Pinpoint the cell where the given text exists, returning its (x, y) midpoint coordinate. 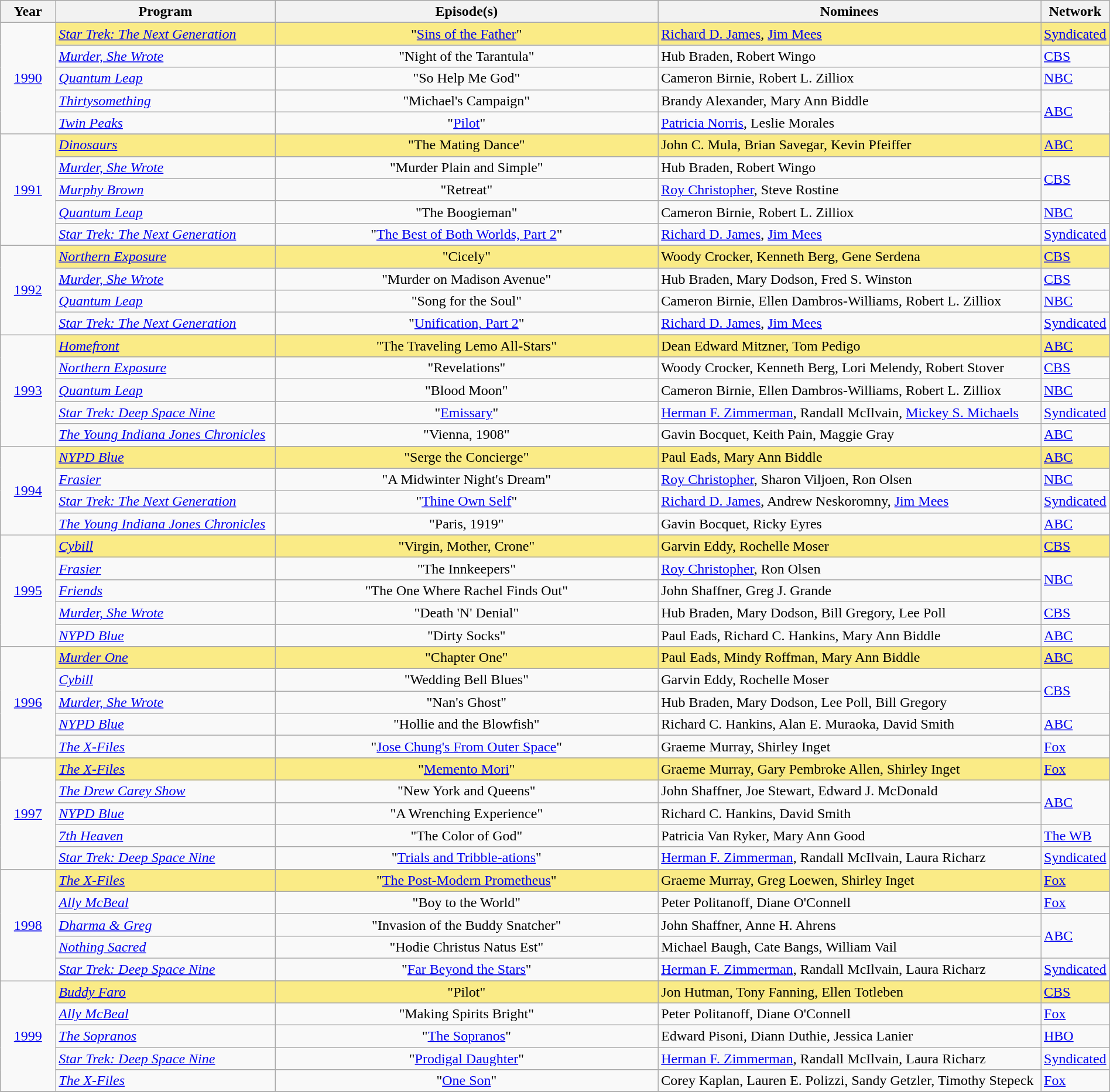
"Song for the Soul" (467, 301)
"Wedding Bell Blues" (467, 680)
Hub Braden, Mary Dodson, Bill Gregory, Lee Poll (849, 613)
1995 (28, 590)
"Michael's Campaign" (467, 101)
John C. Mula, Brian Savegar, Kevin Pfeiffer (849, 145)
1991 (28, 190)
The Drew Carey Show (165, 791)
Murder One (165, 658)
Corey Kaplan, Lauren E. Polizzi, Sandy Getzler, Timothy Stepeck (849, 1081)
"The Sopranos" (467, 1036)
Woody Crocker, Kenneth Berg, Gene Serdena (849, 256)
"Cicely" (467, 256)
"A Wrenching Experience" (467, 813)
Richard C. Hankins, David Smith (849, 813)
Nominees (849, 12)
"Murder on Madison Avenue" (467, 279)
1994 (28, 490)
"The Post-Modern Prometheus" (467, 880)
"Paris, 1919" (467, 524)
Woody Crocker, Kenneth Berg, Lori Melendy, Robert Stover (849, 368)
"A Midwinter Night's Dream" (467, 479)
"Emissary" (467, 413)
"Hollie and the Blowfish" (467, 724)
Michael Baugh, Cate Bangs, William Vail (849, 947)
1998 (28, 925)
"The Best of Both Worlds, Part 2" (467, 234)
"Chapter One" (467, 658)
"Hodie Christus Natus Est" (467, 947)
HBO (1075, 1036)
"So Help Me God" (467, 78)
"Trials and Tribble-ations" (467, 858)
John Shaffner, Joe Stewart, Edward J. McDonald (849, 791)
Roy Christopher, Sharon Viljoen, Ron Olsen (849, 479)
Year (28, 12)
1999 (28, 1036)
"The Traveling Lemo All-Stars" (467, 346)
"Far Beyond the Stars" (467, 969)
"Vienna, 1908" (467, 435)
Hub Braden, Mary Dodson, Fred S. Winston (849, 279)
1990 (28, 78)
1997 (28, 813)
Paul Eads, Mary Ann Biddle (849, 457)
"Dirty Socks" (467, 635)
Paul Eads, Mindy Roffman, Mary Ann Biddle (849, 658)
"Blood Moon" (467, 390)
The Sopranos (165, 1036)
Graeme Murray, Gary Pembroke Allen, Shirley Inget (849, 769)
"The Boogieman" (467, 212)
"Sins of the Father" (467, 34)
"Unification, Part 2" (467, 324)
Jon Hutman, Tony Fanning, Ellen Totleben (849, 992)
Roy Christopher, Steve Rostine (849, 190)
Dharma & Greg (165, 925)
"New York and Queens" (467, 791)
Dean Edward Mitzner, Tom Pedigo (849, 346)
Episode(s) (467, 12)
Dinosaurs (165, 145)
John Shaffner, Greg J. Grande (849, 590)
"Memento Mori" (467, 769)
Patricia Van Ryker, Mary Ann Good (849, 836)
"Night of the Tarantula" (467, 56)
"Revelations" (467, 368)
Edward Pisoni, Diann Duthie, Jessica Lanier (849, 1036)
Hub Braden, Mary Dodson, Lee Poll, Bill Gregory (849, 702)
"Virgin, Mother, Crone" (467, 546)
Program (165, 12)
"Jose Chung's From Outer Space" (467, 747)
"Death 'N' Denial" (467, 613)
"Making Spirits Bright" (467, 1014)
"Nan's Ghost" (467, 702)
"The One Where Rachel Finds Out" (467, 590)
Richard C. Hankins, Alan E. Muraoka, David Smith (849, 724)
The WB (1075, 836)
Gavin Bocquet, Keith Pain, Maggie Gray (849, 435)
Graeme Murray, Greg Loewen, Shirley Inget (849, 880)
Paul Eads, Richard C. Hankins, Mary Ann Biddle (849, 635)
7th Heaven (165, 836)
"Invasion of the Buddy Snatcher" (467, 925)
"Murder Plain and Simple" (467, 167)
Patricia Norris, Leslie Morales (849, 123)
Network (1075, 12)
Murphy Brown (165, 190)
Brandy Alexander, Mary Ann Biddle (849, 101)
"The Innkeepers" (467, 568)
"One Son" (467, 1081)
Herman F. Zimmerman, Randall McIlvain, Mickey S. Michaels (849, 413)
"Serge the Concierge" (467, 457)
1992 (28, 290)
Thirtysomething (165, 101)
"Prodigal Daughter" (467, 1059)
Friends (165, 590)
Richard D. James, Andrew Neskoromny, Jim Mees (849, 502)
Buddy Faro (165, 992)
1996 (28, 702)
Graeme Murray, Shirley Inget (849, 747)
"Boy to the World" (467, 902)
Gavin Bocquet, Ricky Eyres (849, 524)
"The Mating Dance" (467, 145)
John Shaffner, Anne H. Ahrens (849, 925)
"The Color of God" (467, 836)
Roy Christopher, Ron Olsen (849, 568)
"Retreat" (467, 190)
1993 (28, 390)
Nothing Sacred (165, 947)
"Thine Own Self" (467, 502)
Twin Peaks (165, 123)
Homefront (165, 346)
